Search for the cell housing the specified text and yield its [x, y] center coordinate. 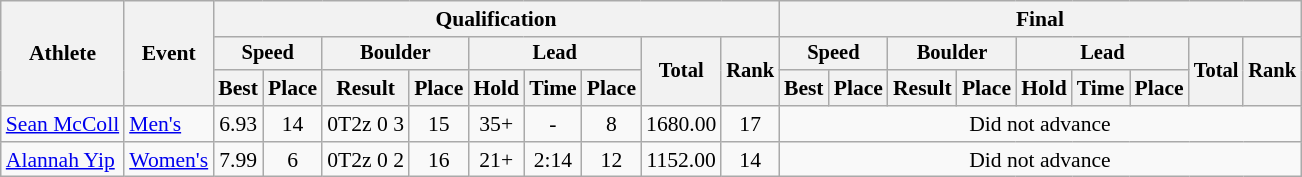
8 [612, 124]
1680.00 [681, 124]
17 [750, 124]
- [553, 124]
Athlete [62, 54]
15 [438, 124]
6.93 [238, 124]
Men's [168, 124]
Final [1040, 19]
Sean McColl [62, 124]
Event [168, 54]
Did not advance [1040, 124]
Qualification [496, 19]
35+ [496, 124]
14 [292, 124]
0T2z 0 3 [366, 124]
